For the text-containing cell, return its midpoint in [x, y] coordinate format. 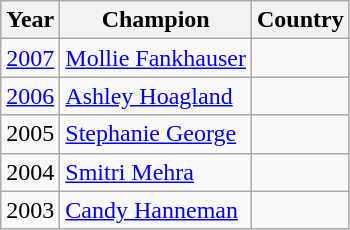
2005 [30, 134]
2003 [30, 210]
Stephanie George [156, 134]
Mollie Fankhauser [156, 58]
Smitri Mehra [156, 172]
2006 [30, 96]
2007 [30, 58]
Champion [156, 20]
Country [301, 20]
Ashley Hoagland [156, 96]
Year [30, 20]
Candy Hanneman [156, 210]
2004 [30, 172]
